Return [X, Y] of the center of cell containing provided text 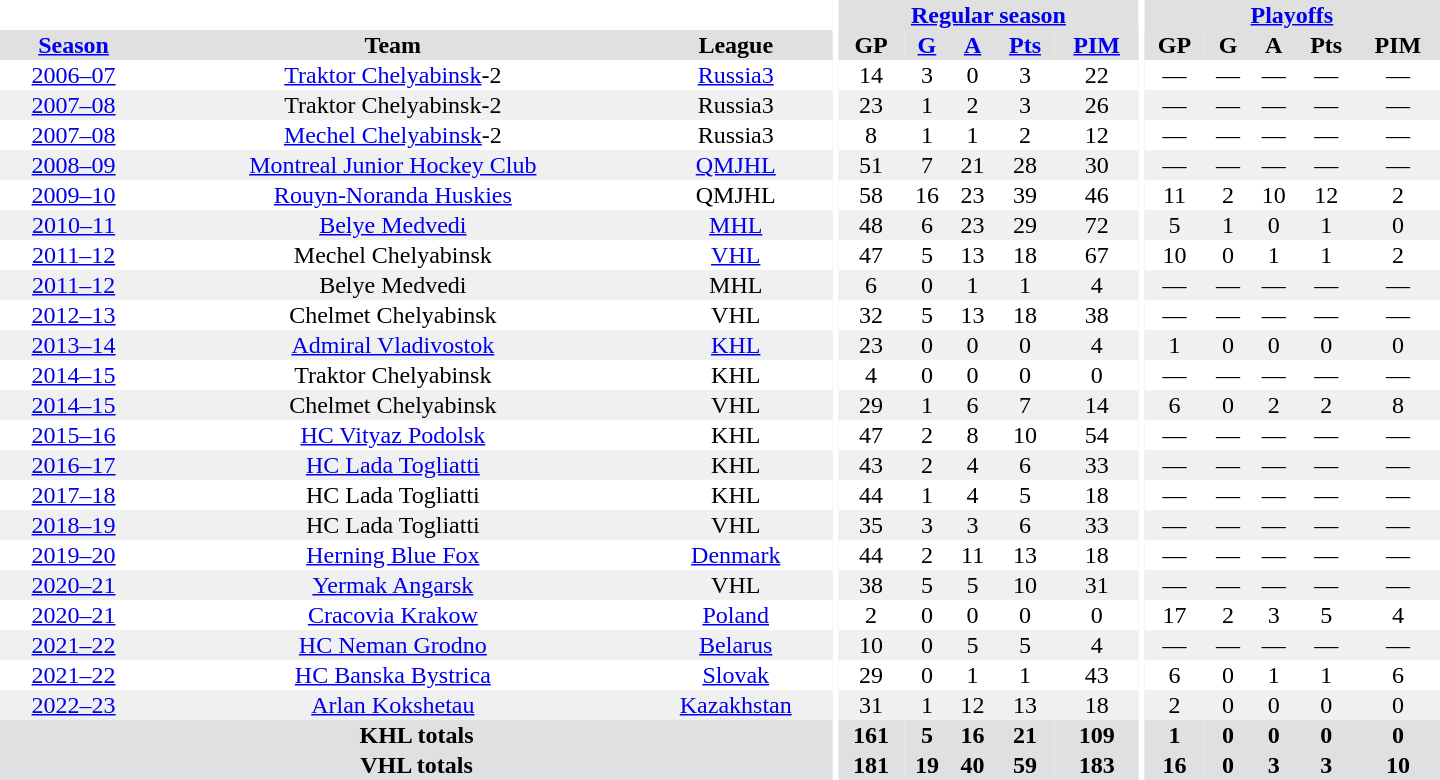
Denmark [736, 555]
Playoffs [1292, 15]
Rouyn-Noranda Huskies [392, 195]
2010–11 [74, 225]
26 [1097, 105]
Cracovia Krakow [392, 615]
40 [973, 765]
2018–19 [74, 525]
2009–10 [74, 195]
109 [1097, 735]
Montreal Junior Hockey Club [392, 165]
2015–16 [74, 435]
League [736, 45]
Poland [736, 615]
Mechel Chelyabinsk-2 [392, 135]
51 [871, 165]
Traktor Chelyabinsk [392, 375]
Team [392, 45]
HC Banska Bystrica [392, 675]
161 [871, 735]
59 [1024, 765]
28 [1024, 165]
181 [871, 765]
32 [871, 315]
72 [1097, 225]
2019–20 [74, 555]
35 [871, 525]
58 [871, 195]
Season [74, 45]
2022–23 [74, 705]
19 [927, 765]
2008–09 [74, 165]
48 [871, 225]
2006–07 [74, 75]
HC Vityaz Podolsk [392, 435]
2012–13 [74, 315]
Slovak [736, 675]
Admiral Vladivostok [392, 345]
183 [1097, 765]
2013–14 [74, 345]
HC Neman Grodno [392, 645]
Herning Blue Fox [392, 555]
Yermak Angarsk [392, 585]
Mechel Chelyabinsk [392, 255]
Belarus [736, 645]
Arlan Kokshetau [392, 705]
46 [1097, 195]
30 [1097, 165]
VHL totals [416, 765]
2017–18 [74, 495]
17 [1174, 615]
KHL totals [416, 735]
Kazakhstan [736, 705]
Regular season [988, 15]
39 [1024, 195]
22 [1097, 75]
54 [1097, 435]
67 [1097, 255]
2016–17 [74, 465]
